Pinpoint the cell where the given text exists, returning its (x, y) midpoint coordinate. 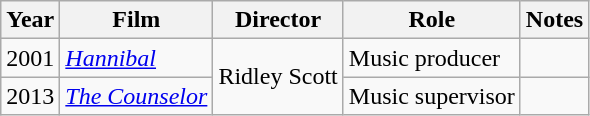
Film (136, 20)
2001 (30, 58)
Music supervisor (432, 96)
Hannibal (136, 58)
2013 (30, 96)
Year (30, 20)
Music producer (432, 58)
The Counselor (136, 96)
Ridley Scott (278, 77)
Role (432, 20)
Notes (554, 20)
Director (278, 20)
